Locate the cell with the specified text and output its [X, Y] center coordinate. 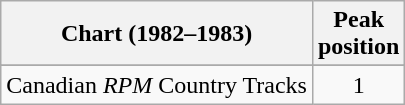
Canadian RPM Country Tracks [157, 85]
1 [358, 85]
Peakposition [358, 34]
Chart (1982–1983) [157, 34]
